Locate the cell with the specified text and output its (X, Y) center coordinate. 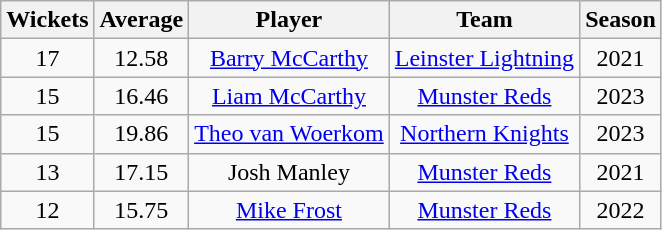
15.75 (142, 210)
Leinster Lightning (484, 58)
13 (48, 172)
Josh Manley (290, 172)
Average (142, 20)
12.58 (142, 58)
2022 (621, 210)
Team (484, 20)
16.46 (142, 96)
Northern Knights (484, 134)
Mike Frost (290, 210)
17.15 (142, 172)
Season (621, 20)
17 (48, 58)
Player (290, 20)
Liam McCarthy (290, 96)
Barry McCarthy (290, 58)
Theo van Woerkom (290, 134)
12 (48, 210)
Wickets (48, 20)
19.86 (142, 134)
